Locate the cell with the specified text and output its [x, y] center coordinate. 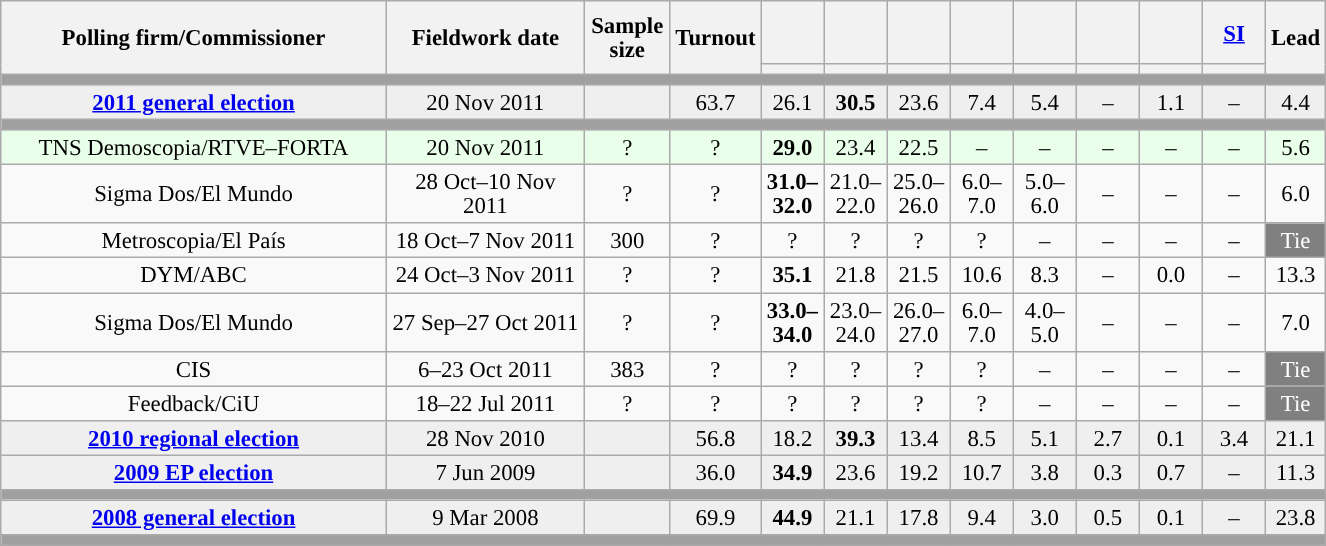
21.0–22.0 [856, 194]
SI [1234, 32]
Polling firm/Commissioner [194, 38]
Fieldwork date [485, 38]
18–22 Jul 2011 [485, 404]
5.4 [1044, 102]
4.4 [1296, 102]
9 Mar 2008 [485, 518]
25.0–26.0 [918, 194]
2.7 [1108, 438]
10.6 [982, 276]
31.0–32.0 [792, 194]
0.7 [1170, 472]
3.4 [1234, 438]
21.5 [918, 276]
22.5 [918, 148]
TNS Demoscopia/RTVE–FORTA [194, 148]
13.4 [918, 438]
69.9 [716, 518]
6.0 [1296, 194]
7.4 [982, 102]
39.3 [856, 438]
Turnout [716, 38]
4.0–5.0 [1044, 322]
21.8 [856, 276]
33.0–34.0 [792, 322]
7 Jun 2009 [485, 472]
44.9 [792, 518]
0.3 [1108, 472]
23.4 [856, 148]
28 Oct–10 Nov 2011 [485, 194]
5.6 [1296, 148]
56.8 [716, 438]
11.3 [1296, 472]
17.8 [918, 518]
2011 general election [194, 102]
10.7 [982, 472]
Feedback/CiU [194, 404]
35.1 [792, 276]
28 Nov 2010 [485, 438]
Sample size [627, 38]
63.7 [716, 102]
3.0 [1044, 518]
0.0 [1170, 276]
5.0–6.0 [1044, 194]
9.4 [982, 518]
23.8 [1296, 518]
Metroscopia/El País [194, 242]
24 Oct–3 Nov 2011 [485, 276]
18.2 [792, 438]
300 [627, 242]
19.2 [918, 472]
2010 regional election [194, 438]
3.8 [1044, 472]
5.1 [1044, 438]
Lead [1296, 38]
CIS [194, 368]
8.5 [982, 438]
23.0–24.0 [856, 322]
8.3 [1044, 276]
0.5 [1108, 518]
18 Oct–7 Nov 2011 [485, 242]
DYM/ABC [194, 276]
34.9 [792, 472]
26.0–27.0 [918, 322]
7.0 [1296, 322]
13.3 [1296, 276]
29.0 [792, 148]
27 Sep–27 Oct 2011 [485, 322]
383 [627, 368]
1.1 [1170, 102]
30.5 [856, 102]
36.0 [716, 472]
6–23 Oct 2011 [485, 368]
2009 EP election [194, 472]
2008 general election [194, 518]
26.1 [792, 102]
